Search for the cell housing the specified text and yield its (x, y) center coordinate. 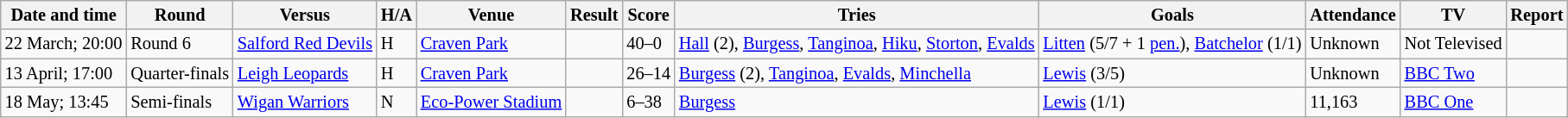
H/A (397, 15)
TV (1453, 15)
Lewis (3/5) (1173, 73)
Hall (2), Burgess, Tanginoa, Hiku, Storton, Evalds (857, 44)
13 April; 17:00 (64, 73)
18 May; 13:45 (64, 102)
N (397, 102)
Round 6 (180, 44)
40–0 (648, 44)
Score (648, 15)
11,163 (1353, 102)
6–38 (648, 102)
BBC One (1453, 102)
Venue (491, 15)
Leigh Leopards (305, 73)
Quarter-finals (180, 73)
Report (1538, 15)
Burgess (857, 102)
Versus (305, 15)
Attendance (1353, 15)
Result (594, 15)
Litten (5/7 + 1 pen.), Batchelor (1/1) (1173, 44)
Goals (1173, 15)
Semi-finals (180, 102)
BBC Two (1453, 73)
Salford Red Devils (305, 44)
Date and time (64, 15)
22 March; 20:00 (64, 44)
Round (180, 15)
Tries (857, 15)
Wigan Warriors (305, 102)
Burgess (2), Tanginoa, Evalds, Minchella (857, 73)
Eco-Power Stadium (491, 102)
Not Televised (1453, 44)
26–14 (648, 73)
Lewis (1/1) (1173, 102)
